Identify which cell holds the provided text, then report its (x, y) central coordinate. 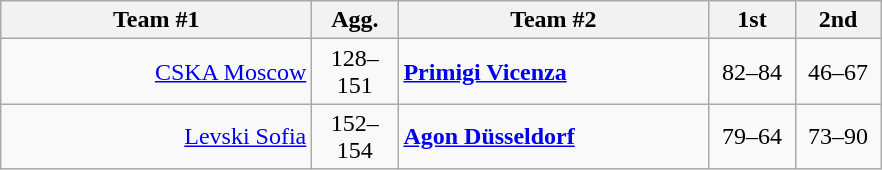
Team #2 (554, 20)
82–84 (752, 72)
2nd (838, 20)
Agon Düsseldorf (554, 136)
Agg. (355, 20)
Team #1 (156, 20)
1st (752, 20)
128–151 (355, 72)
73–90 (838, 136)
Levski Sofia (156, 136)
Primigi Vicenza (554, 72)
79–64 (752, 136)
46–67 (838, 72)
CSKA Moscow (156, 72)
152–154 (355, 136)
